Locate the cell with the specified text and output its [X, Y] center coordinate. 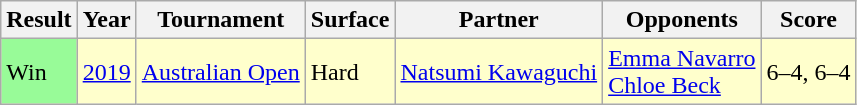
2019 [106, 72]
Australian Open [220, 72]
Emma Navarro Chloe Beck [682, 72]
Natsumi Kawaguchi [499, 72]
Tournament [220, 20]
6–4, 6–4 [808, 72]
Result [39, 20]
Year [106, 20]
Surface [350, 20]
Score [808, 20]
Hard [350, 72]
Opponents [682, 20]
Partner [499, 20]
Win [39, 72]
